Identify which cell holds the provided text, then report its (x, y) central coordinate. 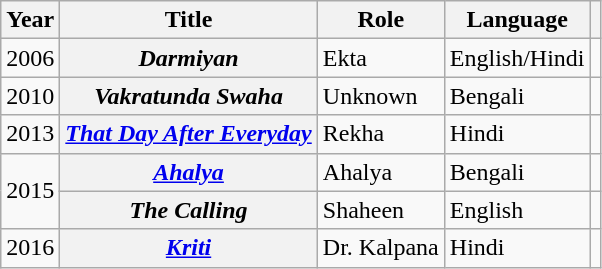
English/Hindi (517, 58)
English (517, 210)
Kriti (188, 248)
Rekha (380, 134)
Darmiyan (188, 58)
2016 (30, 248)
2013 (30, 134)
Dr. Kalpana (380, 248)
Vakratunda Swaha (188, 96)
The Calling (188, 210)
Role (380, 20)
2006 (30, 58)
Year (30, 20)
Title (188, 20)
2010 (30, 96)
Language (517, 20)
2015 (30, 191)
Unknown (380, 96)
Ekta (380, 58)
Shaheen (380, 210)
That Day After Everyday (188, 134)
